Output the (X, Y) coordinate of the center of the cell containing the given text.  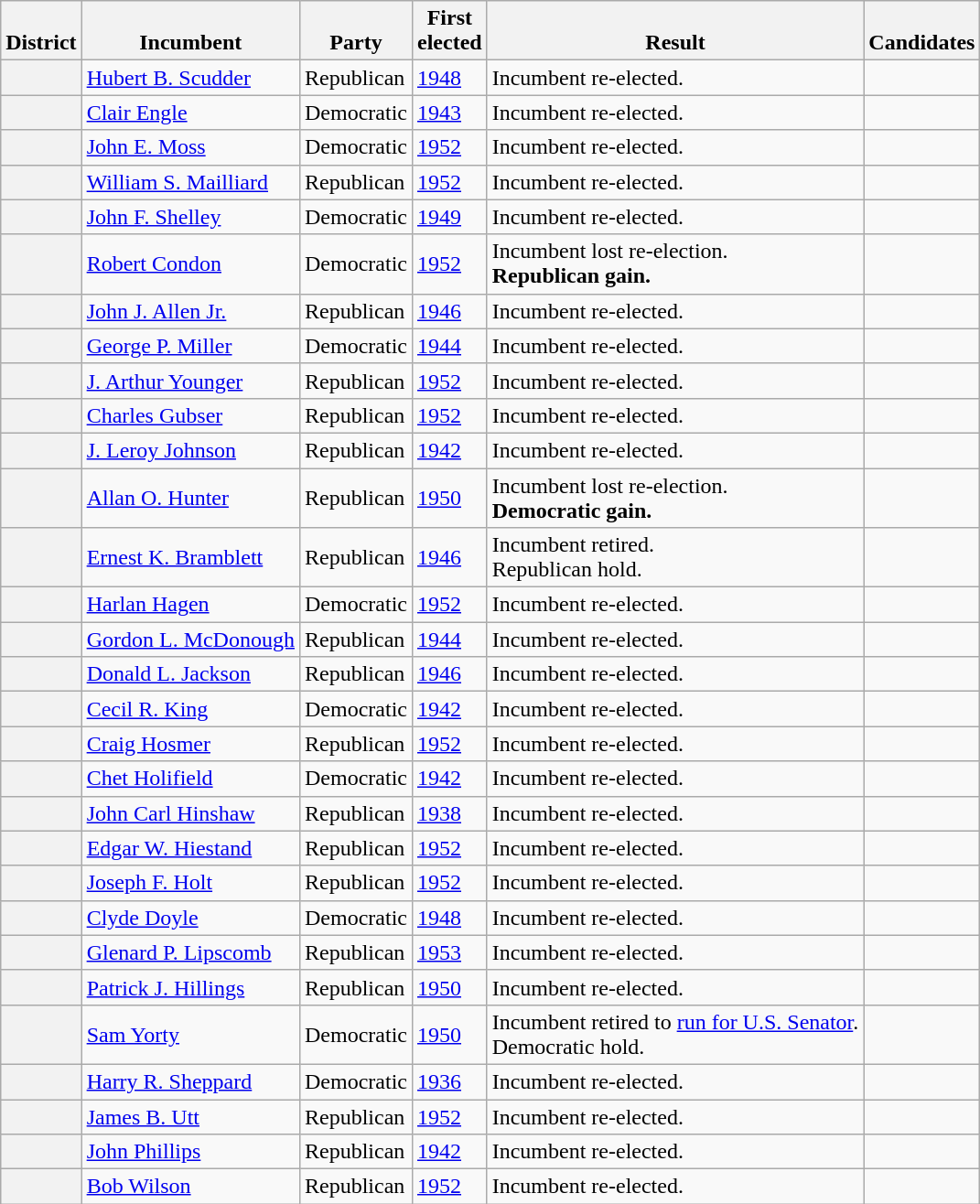
Harlan Hagen (190, 605)
Chet Holifield (190, 779)
Joseph F. Holt (190, 883)
Glenard P. Lipscomb (190, 952)
Edgar W. Hiestand (190, 848)
John F. Shelley (190, 217)
Incumbent (190, 31)
Donald L. Jackson (190, 674)
Bob Wilson (190, 1187)
Incumbent retired to run for U.S. Senator.Democratic hold. (675, 1034)
Incumbent lost re-election.Republican gain. (675, 263)
Allan O. Hunter (190, 498)
John E. Moss (190, 147)
Clair Engle (190, 113)
John Phillips (190, 1152)
William S. Mailliard (190, 182)
Cecil R. King (190, 709)
1953 (449, 952)
Craig Hosmer (190, 744)
Incumbent lost re-election.Democratic gain. (675, 498)
1943 (449, 113)
J. Arthur Younger (190, 381)
Patrick J. Hillings (190, 987)
Hubert B. Scudder (190, 78)
John Carl Hinshaw (190, 813)
Sam Yorty (190, 1034)
Harry R. Sheppard (190, 1081)
Charles Gubser (190, 415)
J. Leroy Johnson (190, 450)
Ernest K. Bramblett (190, 558)
Result (675, 31)
Clyde Doyle (190, 918)
1938 (449, 813)
George P. Miller (190, 346)
Candidates (922, 31)
James B. Utt (190, 1117)
1949 (449, 217)
Party (355, 31)
District (41, 31)
1936 (449, 1081)
Incumbent retired.Republican hold. (675, 558)
John J. Allen Jr. (190, 311)
Robert Condon (190, 263)
Firstelected (449, 31)
Gordon L. McDonough (190, 640)
